Extract the (x, y) coordinate from the center of the cell holding the provided text.  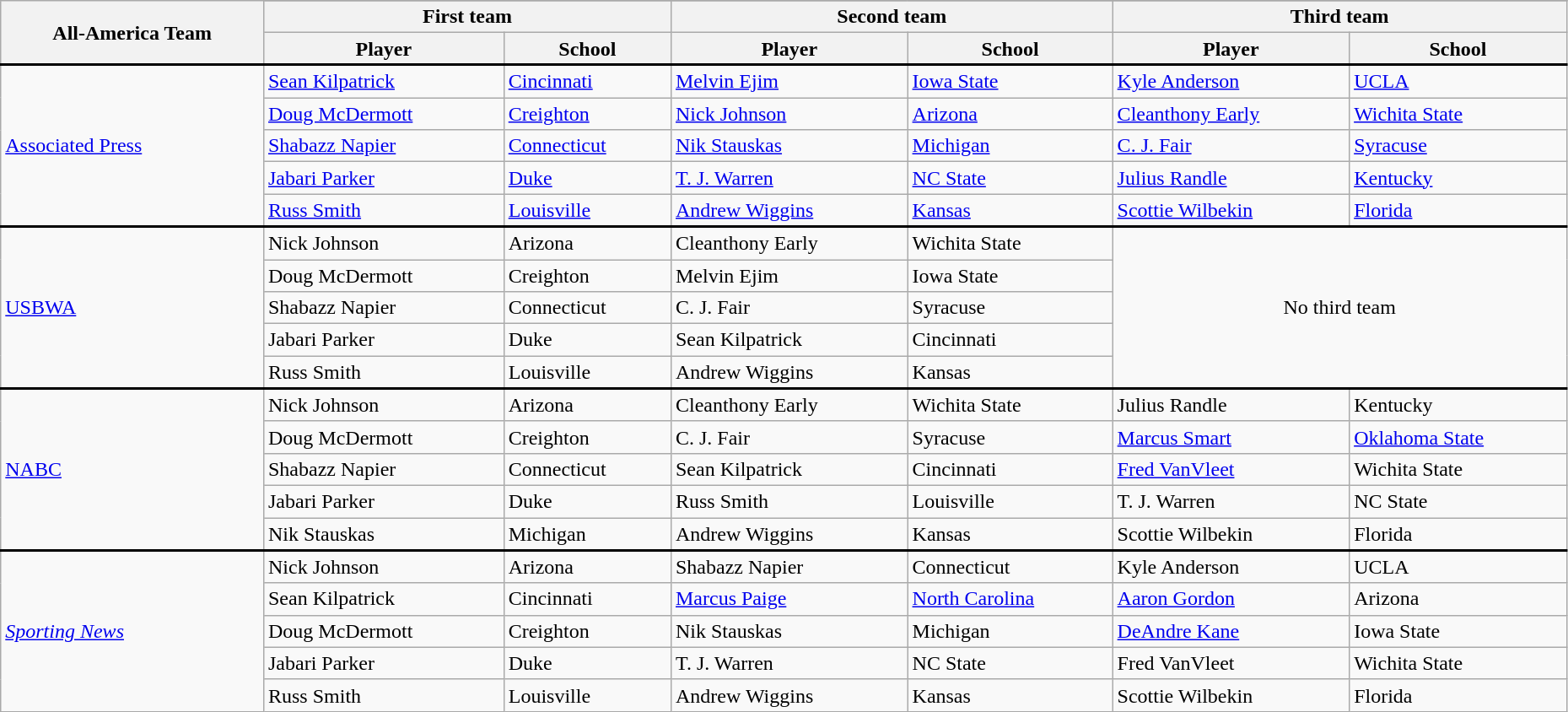
DeAndre Kane (1231, 631)
Associated Press (132, 146)
Sporting News (132, 631)
Aaron Gordon (1231, 599)
First team (467, 17)
Third team (1339, 17)
Second team (892, 17)
Marcus Paige (789, 599)
North Carolina (1010, 599)
No third team (1339, 308)
NABC (132, 469)
Marcus Smart (1231, 437)
USBWA (132, 308)
All-America Team (132, 33)
Oklahoma State (1458, 437)
